Pinpoint the cell where the given text exists, returning its (X, Y) midpoint coordinate. 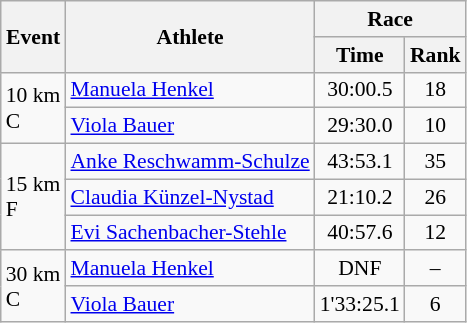
Athlete (190, 36)
15 km F (34, 198)
21:10.2 (360, 197)
Evi Sachenbacher-Stehle (190, 233)
Time (360, 55)
18 (436, 90)
43:53.1 (360, 162)
12 (436, 233)
30:00.5 (360, 90)
Event (34, 36)
– (436, 269)
40:57.6 (360, 233)
Race (390, 19)
26 (436, 197)
DNF (360, 269)
Anke Reschwamm-Schulze (190, 162)
35 (436, 162)
6 (436, 304)
10 (436, 126)
29:30.0 (360, 126)
1'33:25.1 (360, 304)
10 km C (34, 108)
Claudia Künzel-Nystad (190, 197)
Rank (436, 55)
30 km C (34, 286)
